Detect which cell encompasses the target text, then output its [x, y] center coordinate. 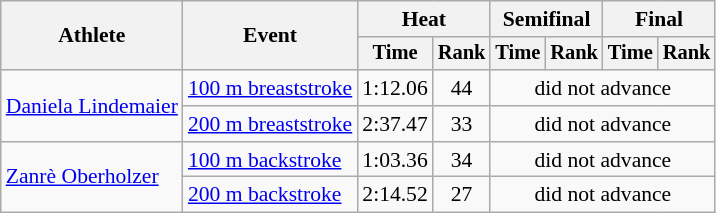
1:12.06 [394, 88]
Heat [424, 19]
44 [462, 88]
Zanrè Oberholzer [92, 178]
1:03.36 [394, 160]
100 m backstroke [270, 160]
Athlete [92, 36]
200 m backstroke [270, 195]
Daniela Lindemaier [92, 106]
34 [462, 160]
100 m breaststroke [270, 88]
Semifinal [546, 19]
200 m breaststroke [270, 124]
2:14.52 [394, 195]
33 [462, 124]
Event [270, 36]
Final [659, 19]
27 [462, 195]
2:37.47 [394, 124]
